Extract the [x, y] coordinate from the center of the cell holding the provided text.  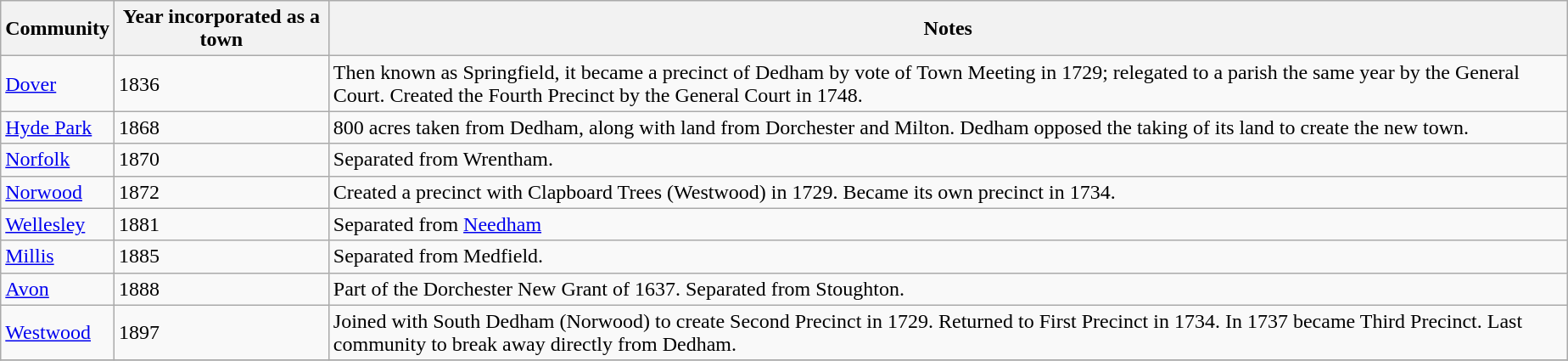
Year incorporated as a town [221, 29]
Separated from Wrentham. [948, 160]
Community [58, 29]
1897 [221, 333]
1836 [221, 83]
Created a precinct with Clapboard Trees (Westwood) in 1729. Became its own precinct in 1734. [948, 192]
Westwood [58, 333]
1888 [221, 289]
800 acres taken from Dedham, along with land from Dorchester and Milton. Dedham opposed the taking of its land to create the new town. [948, 127]
Part of the Dorchester New Grant of 1637. Separated from Stoughton. [948, 289]
Norwood [58, 192]
Separated from Needham [948, 224]
Hyde Park [58, 127]
1870 [221, 160]
Avon [58, 289]
Separated from Medfield. [948, 257]
1868 [221, 127]
Notes [948, 29]
1872 [221, 192]
Dover [58, 83]
Wellesley [58, 224]
Norfolk [58, 160]
Millis [58, 257]
1885 [221, 257]
1881 [221, 224]
